Locate the cell with the specified text and output its [x, y] center coordinate. 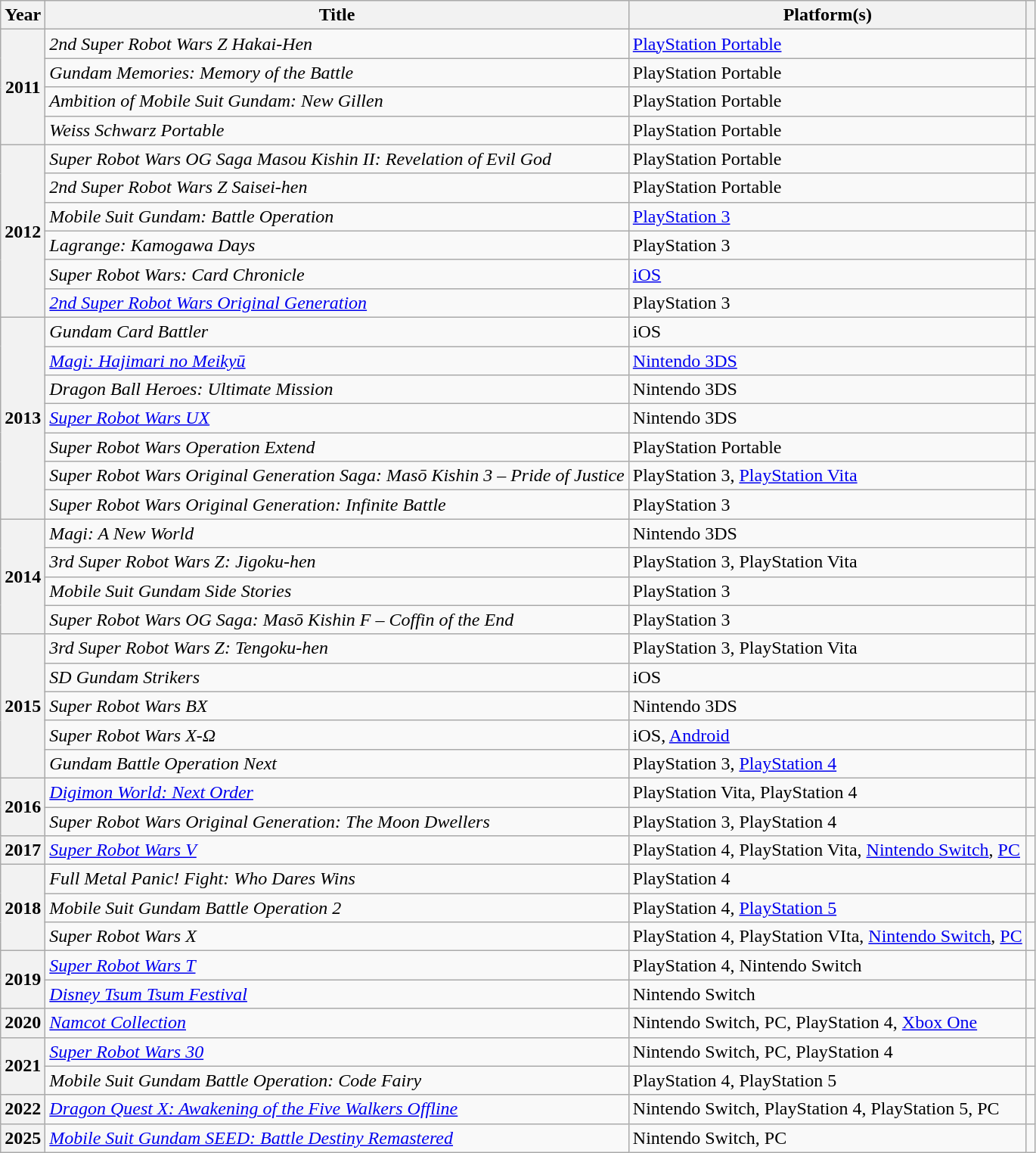
Super Robot Wars V [337, 850]
Lagrange: Kamogawa Days [337, 245]
2018 [23, 908]
2012 [23, 231]
Nintendo Switch [827, 994]
2019 [23, 980]
Mobile Suit Gundam Battle Operation: Code Fairy [337, 1080]
Nintendo Switch, PlayStation 4, PlayStation 5, PC [827, 1109]
2016 [23, 806]
2020 [23, 1023]
Gundam Memories: Memory of the Battle [337, 73]
Magi: Hajimari no Meikyū [337, 361]
PlayStation 4 [827, 879]
Mobile Suit Gundam SEED: Battle Destiny Remastered [337, 1138]
Digimon World: Next Order [337, 792]
PlayStation Vita, PlayStation 4 [827, 792]
2014 [23, 576]
3rd Super Robot Wars Z: Jigoku-hen [337, 562]
2011 [23, 87]
2nd Super Robot Wars Z Saisei-hen [337, 188]
Super Robot Wars BX [337, 706]
2nd Super Robot Wars Z Hakai-Hen [337, 44]
2015 [23, 706]
Super Robot Wars Original Generation: The Moon Dwellers [337, 821]
Super Robot Wars OG Saga Masou Kishin II: Revelation of Evil God [337, 159]
Nintendo Switch, PC, PlayStation 4 [827, 1052]
Namcot Collection [337, 1023]
Title [337, 15]
Gundam Card Battler [337, 331]
PlayStation 4, PlayStation Vita, Nintendo Switch, PC [827, 850]
Super Robot Wars OG Saga: Masō Kishin F – Coffin of the End [337, 620]
Mobile Suit Gundam Side Stories [337, 591]
Ambition of Mobile Suit Gundam: New Gillen [337, 101]
2017 [23, 850]
Magi: A New World [337, 533]
3rd Super Robot Wars Z: Tengoku-hen [337, 648]
Super Robot Wars: Card Chronicle [337, 274]
Super Robot Wars X [337, 937]
Disney Tsum Tsum Festival [337, 994]
PlayStation 4, PlayStation VIta, Nintendo Switch, PC [827, 937]
Super Robot Wars 30 [337, 1052]
iOS, Android [827, 735]
Mobile Suit Gundam Battle Operation 2 [337, 908]
Nintendo Switch, PC, PlayStation 4, Xbox One [827, 1023]
Full Metal Panic! Fight: Who Dares Wins [337, 879]
Super Robot Wars Original Generation Saga: Masō Kishin 3 – Pride of Justice [337, 476]
Super Robot Wars T [337, 965]
Gundam Battle Operation Next [337, 763]
Super Robot Wars Original Generation: Infinite Battle [337, 505]
Dragon Quest X: Awakening of the Five Walkers Offline [337, 1109]
PlayStation 4, Nintendo Switch [827, 965]
2021 [23, 1066]
2025 [23, 1138]
2nd Super Robot Wars Original Generation [337, 303]
Platform(s) [827, 15]
SD Gundam Strikers [337, 677]
Year [23, 15]
Mobile Suit Gundam: Battle Operation [337, 216]
2022 [23, 1109]
Dragon Ball Heroes: Ultimate Mission [337, 390]
Nintendo Switch, PC [827, 1138]
Super Robot Wars UX [337, 418]
Super Robot Wars X-Ω [337, 735]
Weiss Schwarz Portable [337, 130]
2013 [23, 418]
Super Robot Wars Operation Extend [337, 447]
